Capture the cell that displays the provided text and extract its (X, Y) central coordinate. 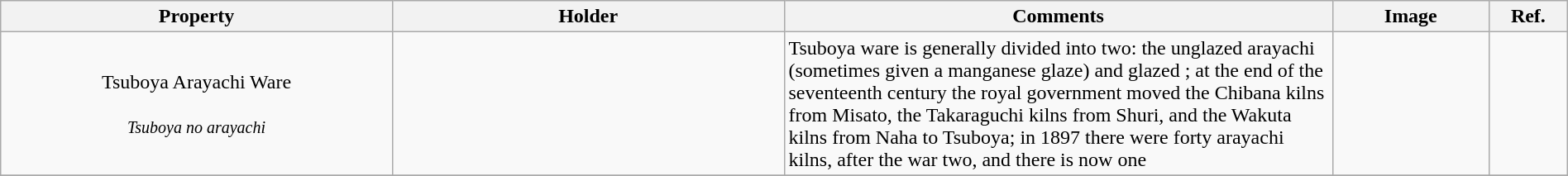
Tsuboya Arayachi WareTsuboya no arayachi (197, 104)
Holder (588, 17)
Ref. (1528, 17)
Image (1411, 17)
Comments (1059, 17)
Property (197, 17)
